Return [x, y] of the center of cell containing provided text 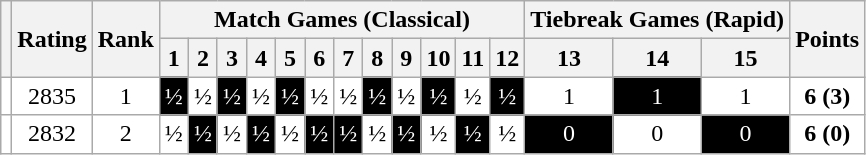
7 [348, 58]
3 [232, 58]
9 [406, 58]
Tiebreak Games (Rapid) [658, 20]
12 [508, 58]
15 [745, 58]
6 [320, 58]
Rank [126, 39]
2832 [52, 134]
4 [262, 58]
6 (0) [828, 134]
2835 [52, 96]
Points [828, 39]
6 (3) [828, 96]
11 [473, 58]
10 [438, 58]
Match Games (Classical) [342, 20]
14 [657, 58]
13 [569, 58]
8 [378, 58]
Rating [52, 39]
5 [290, 58]
